Determine the [x, y] coordinate at the center of the cell enclosing the given text.  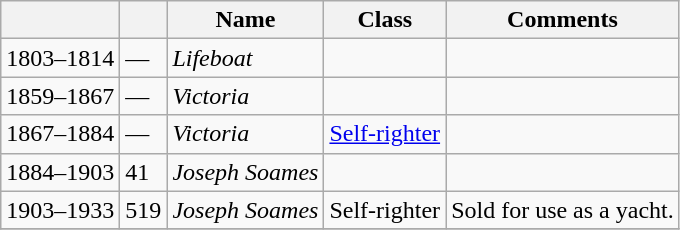
Comments [563, 20]
1867–1884 [60, 134]
1803–1814 [60, 58]
Lifeboat [246, 58]
Class [385, 20]
1903–1933 [60, 210]
Name [246, 20]
1884–1903 [60, 172]
519 [144, 210]
Sold for use as a yacht. [563, 210]
41 [144, 172]
1859–1867 [60, 96]
